Return [X, Y] of the center of cell containing provided text 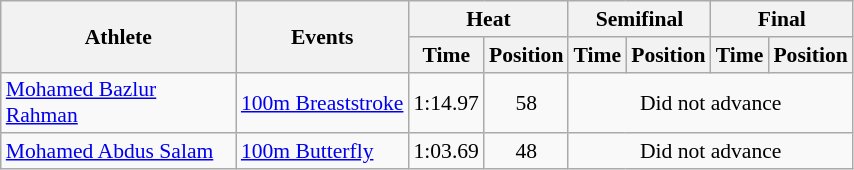
Mohamed Abdus Salam [118, 152]
100m Breaststroke [322, 102]
1:03.69 [446, 152]
Semifinal [639, 19]
Final [782, 19]
Athlete [118, 36]
1:14.97 [446, 102]
58 [526, 102]
100m Butterfly [322, 152]
48 [526, 152]
Heat [488, 19]
Mohamed Bazlur Rahman [118, 102]
Events [322, 36]
